Output the (X, Y) coordinate of the center of the cell containing the given text.  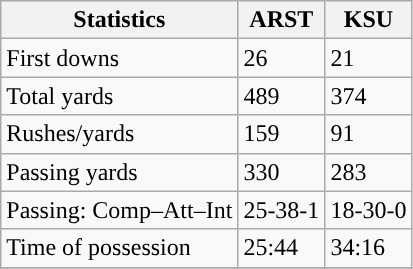
330 (282, 172)
Total yards (120, 96)
374 (368, 96)
Passing yards (120, 172)
Time of possession (120, 248)
Rushes/yards (120, 134)
159 (282, 134)
26 (282, 58)
Passing: Comp–Att–Int (120, 210)
91 (368, 134)
25-38-1 (282, 210)
ARST (282, 20)
34:16 (368, 248)
21 (368, 58)
283 (368, 172)
KSU (368, 20)
489 (282, 96)
Statistics (120, 20)
18-30-0 (368, 210)
First downs (120, 58)
25:44 (282, 248)
